Return the [x, y] coordinate for the center point of the cell that contains the specified text.  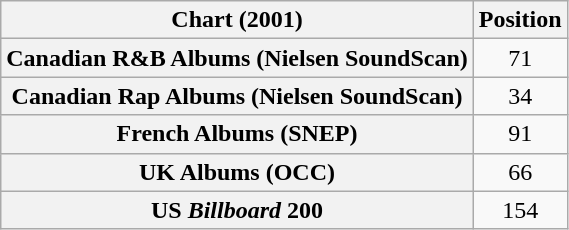
Position [520, 20]
91 [520, 134]
66 [520, 172]
Canadian Rap Albums (Nielsen SoundScan) [238, 96]
Canadian R&B Albums (Nielsen SoundScan) [238, 58]
154 [520, 210]
French Albums (SNEP) [238, 134]
Chart (2001) [238, 20]
71 [520, 58]
UK Albums (OCC) [238, 172]
34 [520, 96]
US Billboard 200 [238, 210]
